Extract the [X, Y] coordinate from the center of the cell holding the provided text.  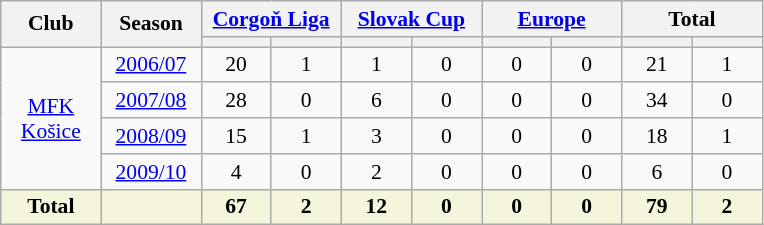
12 [376, 207]
18 [657, 136]
3 [376, 136]
Corgoň Liga [271, 19]
34 [657, 101]
Europe [552, 19]
28 [236, 101]
4 [236, 172]
67 [236, 207]
20 [236, 65]
2009/10 [151, 172]
79 [657, 207]
Club [51, 24]
21 [657, 65]
Slovak Cup [411, 19]
Season [151, 24]
2007/08 [151, 101]
MFK Košice [51, 118]
2006/07 [151, 65]
15 [236, 136]
2008/09 [151, 136]
